Capture the cell that displays the provided text and extract its (X, Y) central coordinate. 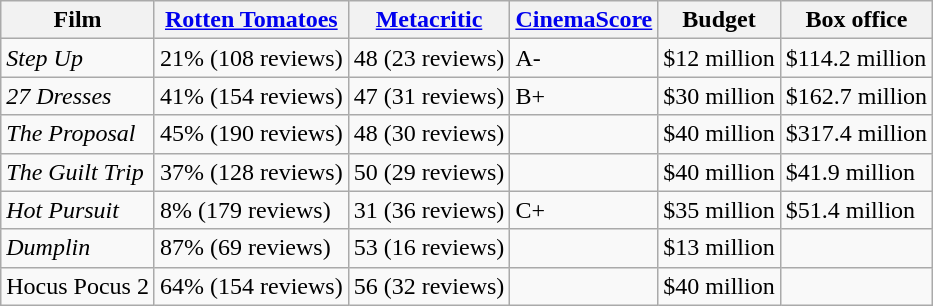
Hot Pursuit (78, 210)
45% (190 reviews) (251, 134)
48 (23 reviews) (429, 58)
53 (16 reviews) (429, 248)
The Guilt Trip (78, 172)
50 (29 reviews) (429, 172)
C+ (584, 210)
B+ (584, 96)
$51.4 million (856, 210)
41% (154 reviews) (251, 96)
87% (69 reviews) (251, 248)
8% (179 reviews) (251, 210)
Dumplin (78, 248)
$30 million (719, 96)
The Proposal (78, 134)
47 (31 reviews) (429, 96)
Metacritic (429, 20)
$35 million (719, 210)
$114.2 million (856, 58)
37% (128 reviews) (251, 172)
$317.4 million (856, 134)
$41.9 million (856, 172)
Film (78, 20)
Budget (719, 20)
56 (32 reviews) (429, 286)
CinemaScore (584, 20)
48 (30 reviews) (429, 134)
64% (154 reviews) (251, 286)
Step Up (78, 58)
Rotten Tomatoes (251, 20)
$12 million (719, 58)
A- (584, 58)
31 (36 reviews) (429, 210)
$13 million (719, 248)
Box office (856, 20)
21% (108 reviews) (251, 58)
Hocus Pocus 2 (78, 286)
$162.7 million (856, 96)
27 Dresses (78, 96)
